For the text-containing cell, return its midpoint in [x, y] coordinate format. 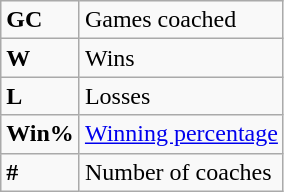
Number of coaches [181, 172]
L [40, 96]
Wins [181, 58]
W [40, 58]
Games coached [181, 20]
# [40, 172]
Winning percentage [181, 134]
Losses [181, 96]
GC [40, 20]
Win% [40, 134]
